Return the (x, y) coordinate for the center point of the cell that contains the specified text.  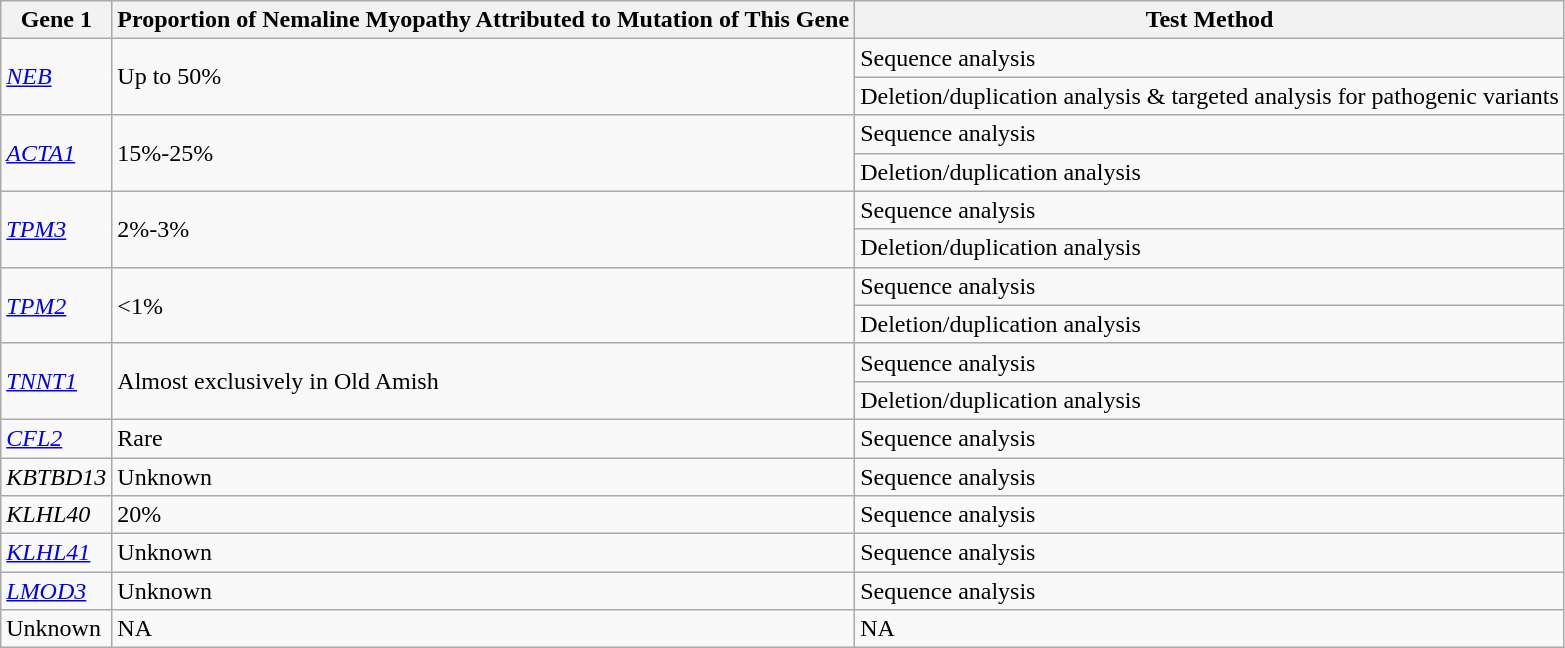
TNNT1 (56, 381)
KBTBD13 (56, 477)
20% (484, 515)
TPM3 (56, 229)
KLHL41 (56, 553)
ACTA1 (56, 153)
Almost exclusively in Old Amish (484, 381)
Rare (484, 438)
NEB (56, 77)
LMOD3 (56, 591)
Proportion of Nemaline Myopathy Attributed to Mutation of This Gene (484, 20)
CFL2 (56, 438)
2%-3% (484, 229)
Deletion/duplication analysis & targeted analysis for pathogenic variants (1210, 96)
KLHL40 (56, 515)
15%-25% (484, 153)
Gene 1 (56, 20)
Test Method (1210, 20)
<1% (484, 305)
Up to 50% (484, 77)
TPM2 (56, 305)
